Capture the cell that displays the provided text and extract its [x, y] central coordinate. 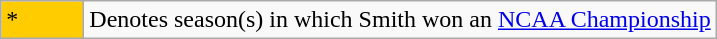
* [42, 20]
Denotes season(s) in which Smith won an NCAA Championship [400, 20]
